Capture the cell that displays the provided text and extract its (X, Y) central coordinate. 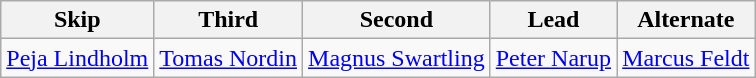
Lead (553, 20)
Second (397, 20)
Marcus Feldt (686, 58)
Peter Narup (553, 58)
Peja Lindholm (78, 58)
Tomas Nordin (228, 58)
Magnus Swartling (397, 58)
Alternate (686, 20)
Third (228, 20)
Skip (78, 20)
